Output the [X, Y] coordinate of the center of the cell containing the given text.  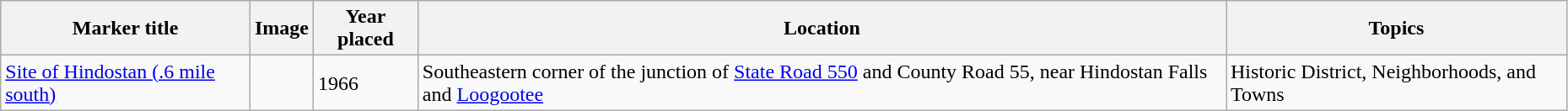
Image [282, 29]
Marker title [126, 29]
Southeastern corner of the junction of State Road 550 and County Road 55, near Hindostan Falls and Loogootee [822, 82]
Year placed [366, 29]
Topics [1397, 29]
Location [822, 29]
Site of Hindostan (.6 mile south) [126, 82]
1966 [366, 82]
Historic District, Neighborhoods, and Towns [1397, 82]
